Find where the given text appears and provide that cell's center as [x, y] coordinate. 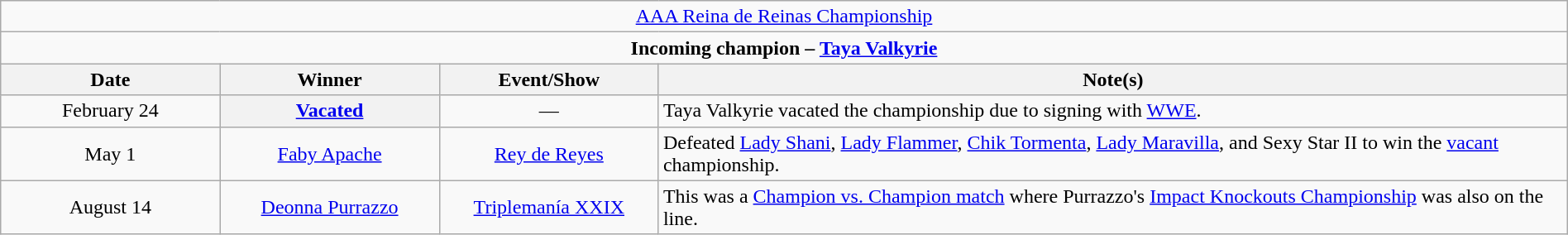
Vacated [329, 111]
May 1 [111, 154]
Winner [329, 79]
Date [111, 79]
Defeated Lady Shani, Lady Flammer, Chik Tormenta, Lady Maravilla, and Sexy Star II to win the vacant championship. [1113, 154]
February 24 [111, 111]
Deonna Purrazzo [329, 207]
Incoming champion – Taya Valkyrie [784, 48]
AAA Reina de Reinas Championship [784, 17]
Taya Valkyrie vacated the championship due to signing with WWE. [1113, 111]
August 14 [111, 207]
Rey de Reyes [549, 154]
Event/Show [549, 79]
Note(s) [1113, 79]
— [549, 111]
This was a Champion vs. Champion match where Purrazzo's Impact Knockouts Championship was also on the line. [1113, 207]
Faby Apache [329, 154]
Triplemanía XXIX [549, 207]
